Search for the cell housing the specified text and yield its [x, y] center coordinate. 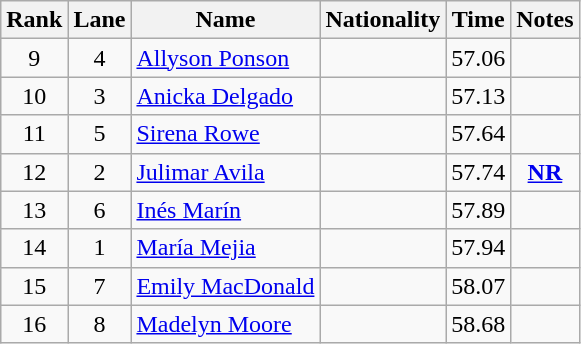
Time [478, 20]
Anicka Delgado [226, 96]
57.74 [478, 172]
58.07 [478, 286]
María Mejia [226, 248]
5 [100, 134]
58.68 [478, 324]
Inés Marín [226, 210]
1 [100, 248]
Name [226, 20]
57.06 [478, 58]
14 [34, 248]
Emily MacDonald [226, 286]
16 [34, 324]
3 [100, 96]
Sirena Rowe [226, 134]
7 [100, 286]
15 [34, 286]
57.64 [478, 134]
57.89 [478, 210]
11 [34, 134]
4 [100, 58]
Lane [100, 20]
12 [34, 172]
57.13 [478, 96]
Rank [34, 20]
2 [100, 172]
Nationality [383, 20]
Madelyn Moore [226, 324]
NR [545, 172]
9 [34, 58]
57.94 [478, 248]
Notes [545, 20]
6 [100, 210]
Allyson Ponson [226, 58]
10 [34, 96]
8 [100, 324]
13 [34, 210]
Julimar Avila [226, 172]
